Capture the cell that displays the provided text and extract its (x, y) central coordinate. 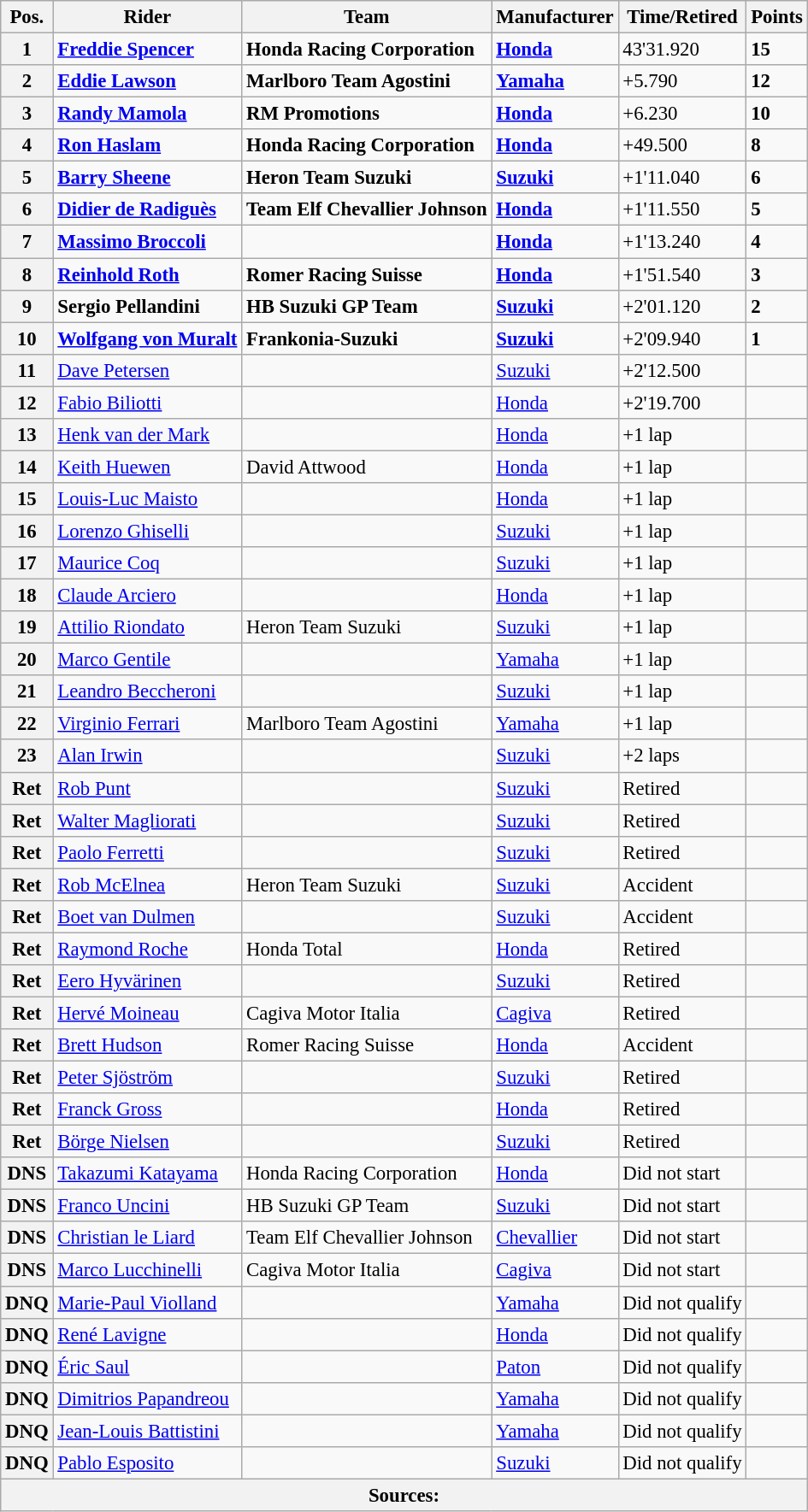
+2'12.500 (682, 370)
+1'13.240 (682, 242)
+2'01.120 (682, 306)
+49.500 (682, 145)
+1'11.550 (682, 209)
Manufacturer (555, 17)
11 (27, 370)
Raymond Roche (147, 949)
Maurice Coq (147, 563)
Brett Hudson (147, 1045)
Didier de Radiguès (147, 209)
Henk van der Mark (147, 435)
Eddie Lawson (147, 81)
Franco Uncini (147, 1206)
Peter Sjöström (147, 1078)
Franck Gross (147, 1109)
Hervé Moineau (147, 1013)
RM Promotions (367, 114)
Sergio Pellandini (147, 306)
Dimitrios Papandreou (147, 1398)
Chevallier (555, 1238)
+1'51.540 (682, 274)
Pos. (27, 17)
Rider (147, 17)
21 (27, 691)
Virginio Ferrari (147, 724)
Paton (555, 1367)
17 (27, 563)
Massimo Broccoli (147, 242)
Börge Nielsen (147, 1142)
+2'09.940 (682, 338)
Leandro Beccheroni (147, 691)
19 (27, 627)
Points (776, 17)
Rob Punt (147, 788)
Frankonia-Suzuki (367, 338)
16 (27, 531)
+1'11.040 (682, 178)
David Attwood (367, 467)
Christian le Liard (147, 1238)
Freddie Spencer (147, 50)
18 (27, 596)
Lorenzo Ghiselli (147, 531)
14 (27, 467)
+2'19.700 (682, 403)
Time/Retired (682, 17)
13 (27, 435)
Team (367, 17)
Alan Irwin (147, 756)
Takazumi Katayama (147, 1174)
23 (27, 756)
René Lavigne (147, 1334)
Éric Saul (147, 1367)
Rob McElnea (147, 885)
Wolfgang von Muralt (147, 338)
Marco Gentile (147, 660)
Jean-Louis Battistini (147, 1431)
Reinhold Roth (147, 274)
Dave Petersen (147, 370)
Paolo Ferretti (147, 852)
22 (27, 724)
Marie-Paul Violland (147, 1303)
+5.790 (682, 81)
Marco Lucchinelli (147, 1270)
+2 laps (682, 756)
Keith Huewen (147, 467)
Walter Magliorati (147, 821)
7 (27, 242)
Fabio Biliotti (147, 403)
Sources: (404, 1495)
Attilio Riondato (147, 627)
Ron Haslam (147, 145)
Randy Mamola (147, 114)
Eero Hyvärinen (147, 981)
43'31.920 (682, 50)
Barry Sheene (147, 178)
Claude Arciero (147, 596)
20 (27, 660)
+6.230 (682, 114)
Honda Total (367, 949)
Pablo Esposito (147, 1463)
Boet van Dulmen (147, 917)
9 (27, 306)
Louis-Luc Maisto (147, 499)
